Scan for the cell matching the given text and deliver its [X, Y] coordinate at center. 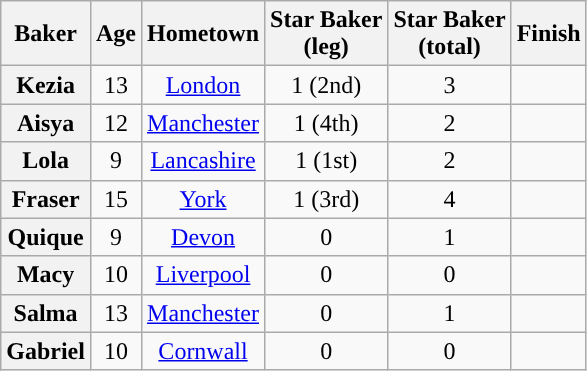
15 [116, 199]
Star Baker(leg) [326, 34]
Gabriel [46, 351]
3 [450, 85]
Lancashire [204, 161]
Baker [46, 34]
Salma [46, 313]
Aisya [46, 123]
Lola [46, 161]
Hometown [204, 34]
1 (2nd) [326, 85]
Macy [46, 275]
Fraser [46, 199]
Quique [46, 237]
Star Baker(total) [450, 34]
Kezia [46, 85]
4 [450, 199]
Finish [548, 34]
York [204, 199]
Cornwall [204, 351]
Liverpool [204, 275]
1 (3rd) [326, 199]
Age [116, 34]
1 (4th) [326, 123]
London [204, 85]
Devon [204, 237]
12 [116, 123]
1 (1st) [326, 161]
